Pinpoint the cell where the given text exists, returning its (x, y) midpoint coordinate. 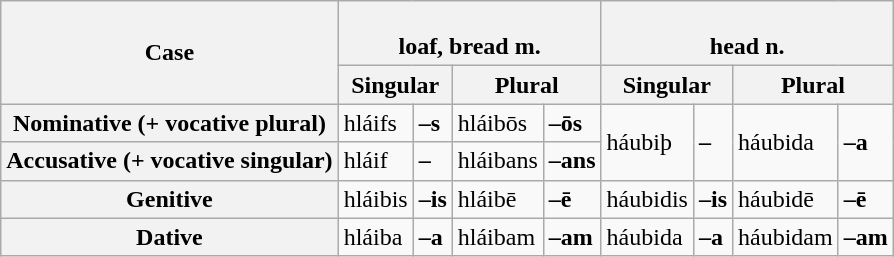
hláifs (376, 123)
Genitive (170, 199)
hláiba (376, 237)
Nominative (+ vocative plural) (170, 123)
Accusative (+ vocative singular) (170, 161)
head n. (747, 34)
Dative (170, 237)
–ōs (572, 123)
hláibē (498, 199)
hláibam (498, 237)
loaf, bread m. (470, 34)
–s (432, 123)
–ans (572, 161)
háubidis (647, 199)
háubidam (786, 237)
Case (170, 52)
hláif (376, 161)
háubidē (786, 199)
hláibans (498, 161)
háubiþ (647, 142)
hláibōs (498, 123)
hláibis (376, 199)
